Extract the [x, y] coordinate from the center of the cell holding the provided text.  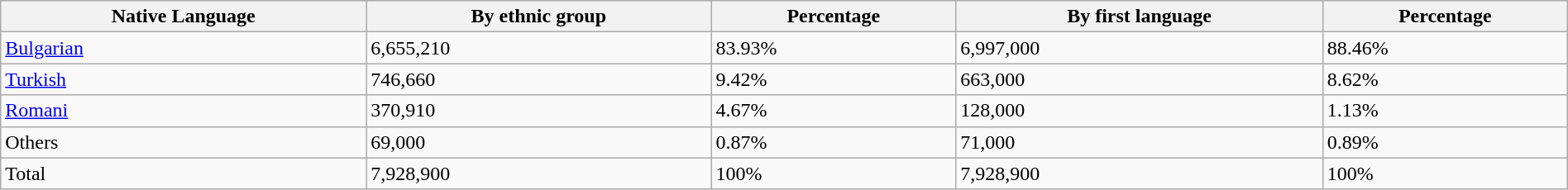
128,000 [1140, 111]
By ethnic group [539, 17]
663,000 [1140, 79]
71,000 [1140, 142]
83.93% [834, 48]
Total [184, 173]
69,000 [539, 142]
370,910 [539, 111]
8.62% [1445, 79]
9.42% [834, 79]
6,655,210 [539, 48]
0.87% [834, 142]
88.46% [1445, 48]
Romani [184, 111]
Bulgarian [184, 48]
4.67% [834, 111]
By first language [1140, 17]
Others [184, 142]
6,997,000 [1140, 48]
0.89% [1445, 142]
Native Language [184, 17]
Turkish [184, 79]
746,660 [539, 79]
1.13% [1445, 111]
